For the text-containing cell, return its midpoint in [x, y] coordinate format. 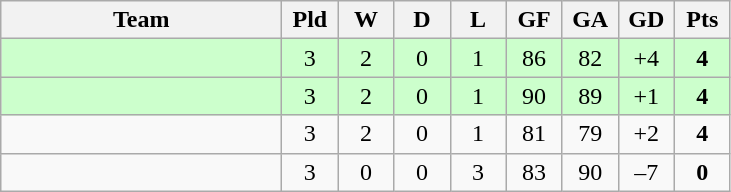
81 [534, 134]
+1 [646, 96]
GD [646, 20]
82 [590, 58]
GA [590, 20]
D [422, 20]
L [478, 20]
86 [534, 58]
GF [534, 20]
Pts [702, 20]
+2 [646, 134]
Pld [310, 20]
89 [590, 96]
83 [534, 172]
Team [142, 20]
–7 [646, 172]
+4 [646, 58]
79 [590, 134]
W [366, 20]
